Detect which cell encompasses the target text, then output its (x, y) center coordinate. 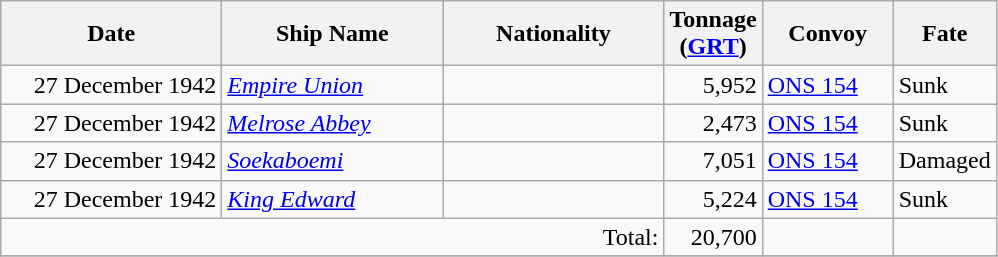
Damaged (944, 161)
King Edward (332, 199)
2,473 (713, 123)
Tonnage(GRT) (713, 34)
7,051 (713, 161)
Date (112, 34)
5,952 (713, 85)
Convoy (828, 34)
5,224 (713, 199)
Ship Name (332, 34)
Nationality (554, 34)
Melrose Abbey (332, 123)
Soekaboemi (332, 161)
Fate (944, 34)
20,700 (713, 237)
Empire Union (332, 85)
Total: (332, 237)
